Identify which cell holds the provided text, then report its (X, Y) central coordinate. 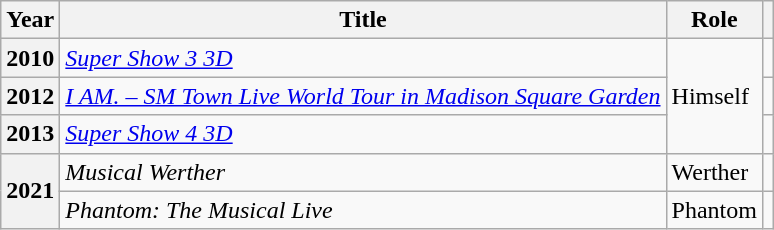
Phantom: The Musical Live (363, 210)
Himself (714, 96)
2021 (30, 191)
Role (714, 20)
Super Show 3 3D (363, 58)
Super Show 4 3D (363, 134)
Year (30, 20)
Werther (714, 172)
Phantom (714, 210)
Musical Werther (363, 172)
Title (363, 20)
2012 (30, 96)
2013 (30, 134)
2010 (30, 58)
I AM. – SM Town Live World Tour in Madison Square Garden (363, 96)
